Locate the cell with the specified text and output its (X, Y) center coordinate. 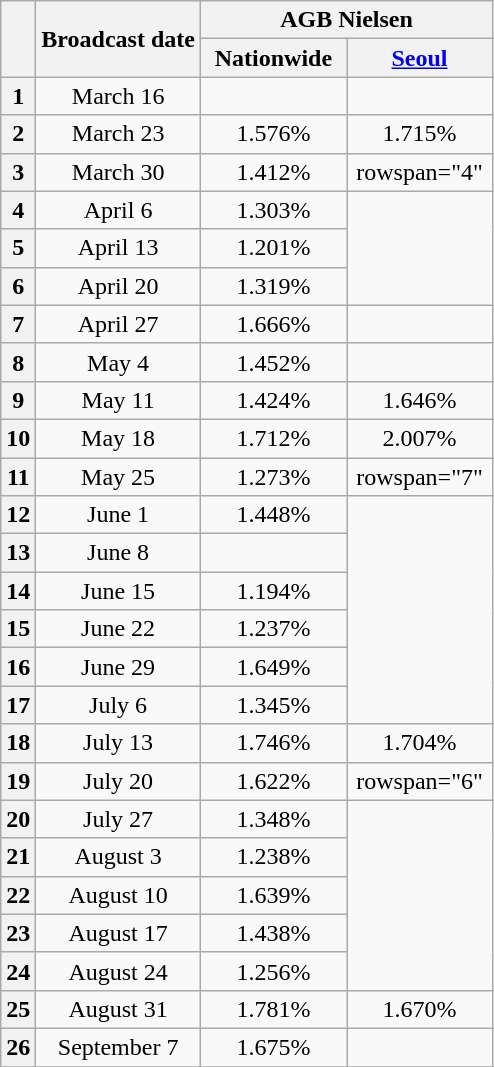
18 (18, 743)
August 17 (118, 933)
12 (18, 515)
Nationwide (273, 58)
1.576% (273, 134)
1.348% (273, 819)
6 (18, 286)
1.746% (273, 743)
11 (18, 477)
1.237% (273, 629)
2.007% (419, 438)
20 (18, 819)
10 (18, 438)
April 13 (118, 248)
1.646% (419, 400)
1.715% (419, 134)
August 24 (118, 971)
1.622% (273, 781)
1.438% (273, 933)
March 16 (118, 96)
May 25 (118, 477)
April 6 (118, 210)
21 (18, 857)
24 (18, 971)
22 (18, 895)
14 (18, 591)
June 29 (118, 667)
8 (18, 362)
1.194% (273, 591)
1.319% (273, 286)
September 7 (118, 1047)
March 30 (118, 172)
7 (18, 324)
August 10 (118, 895)
rowspan="4" (419, 172)
5 (18, 248)
AGB Nielsen (346, 20)
23 (18, 933)
1.412% (273, 172)
August 31 (118, 1009)
1.649% (273, 667)
July 27 (118, 819)
rowspan="6" (419, 781)
Seoul (419, 58)
April 27 (118, 324)
May 11 (118, 400)
1.201% (273, 248)
1.704% (419, 743)
1.639% (273, 895)
1.712% (273, 438)
1.345% (273, 705)
15 (18, 629)
June 1 (118, 515)
25 (18, 1009)
1.448% (273, 515)
1.424% (273, 400)
1.238% (273, 857)
July 6 (118, 705)
August 3 (118, 857)
19 (18, 781)
2 (18, 134)
July 20 (118, 781)
May 18 (118, 438)
3 (18, 172)
Broadcast date (118, 39)
June 15 (118, 591)
1.666% (273, 324)
26 (18, 1047)
16 (18, 667)
June 8 (118, 553)
1.670% (419, 1009)
13 (18, 553)
17 (18, 705)
rowspan="7" (419, 477)
1.675% (273, 1047)
March 23 (118, 134)
July 13 (118, 743)
May 4 (118, 362)
1 (18, 96)
1.452% (273, 362)
1.781% (273, 1009)
April 20 (118, 286)
1.256% (273, 971)
4 (18, 210)
June 22 (118, 629)
1.273% (273, 477)
9 (18, 400)
1.303% (273, 210)
